Provide the (X, Y) coordinate of the cell's center where the given text is located.  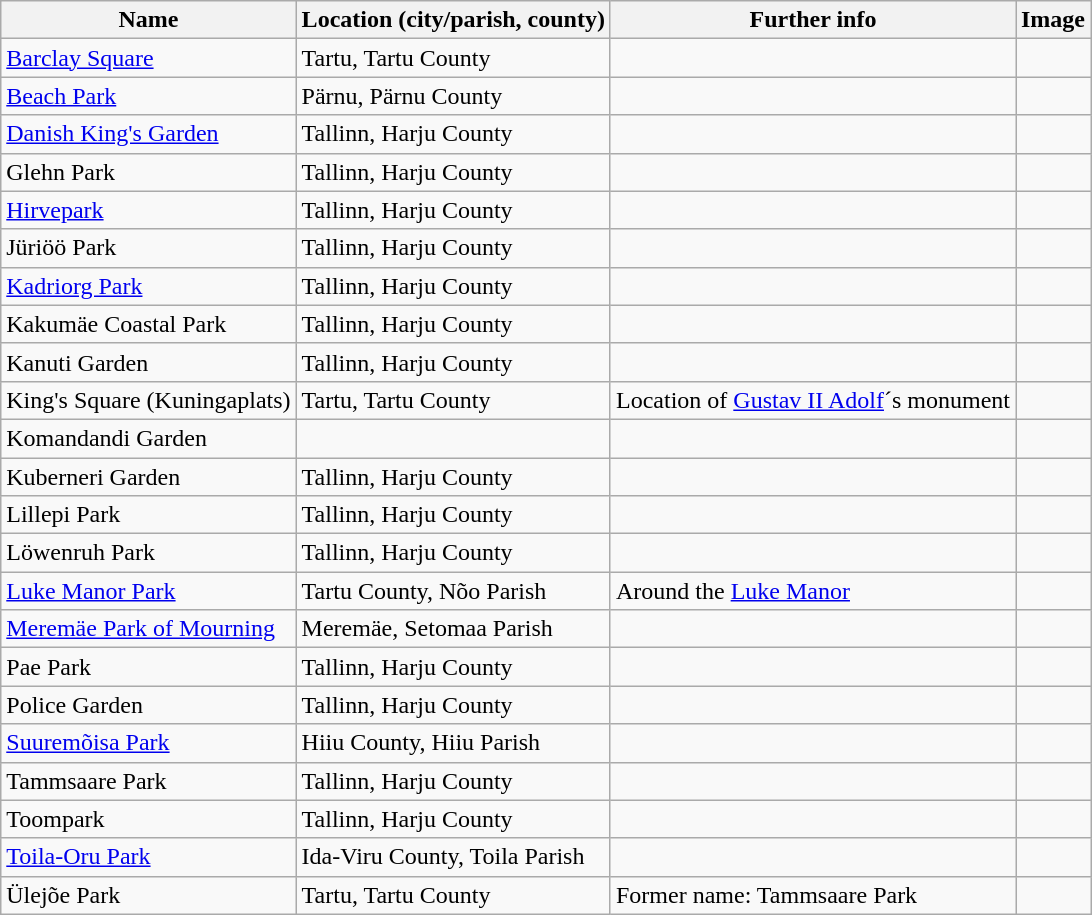
Löwenruh Park (148, 553)
Further info (812, 20)
Image (1054, 20)
Kuberneri Garden (148, 477)
Former name: Tammsaare Park (812, 895)
Lillepi Park (148, 515)
Hirvepark (148, 210)
Location (city/parish, county) (453, 20)
Luke Manor Park (148, 591)
Around the Luke Manor (812, 591)
Name (148, 20)
Beach Park (148, 96)
Location of Gustav II Adolf´s monument (812, 400)
Meremäe Park of Mourning (148, 629)
Pae Park (148, 667)
King's Square (Kuningaplats) (148, 400)
Tartu County, Nõo Parish (453, 591)
Barclay Square (148, 58)
Toompark (148, 819)
Meremäe, Setomaa Parish (453, 629)
Ülejõe Park (148, 895)
Pärnu, Pärnu County (453, 96)
Hiiu County, Hiiu Parish (453, 743)
Suuremõisa Park (148, 743)
Kakumäe Coastal Park (148, 324)
Ida-Viru County, Toila Parish (453, 857)
Tammsaare Park (148, 781)
Glehn Park (148, 172)
Toila-Oru Park (148, 857)
Police Garden (148, 705)
Kanuti Garden (148, 362)
Komandandi Garden (148, 438)
Jüriöö Park (148, 248)
Danish King's Garden (148, 134)
Kadriorg Park (148, 286)
